Return (x, y) of the center of cell containing provided text 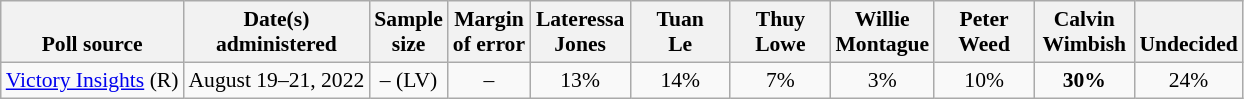
PeterWeed (984, 32)
Poll source (92, 32)
13% (580, 80)
24% (1188, 80)
– (489, 80)
TuanLe (680, 32)
ThuyLowe (780, 32)
10% (984, 80)
– (LV) (408, 80)
Undecided (1188, 32)
3% (882, 80)
7% (780, 80)
Samplesize (408, 32)
Date(s)administered (276, 32)
August 19–21, 2022 (276, 80)
Marginof error (489, 32)
Victory Insights (R) (92, 80)
LateressaJones (580, 32)
CalvinWimbish (1084, 32)
WillieMontague (882, 32)
14% (680, 80)
30% (1084, 80)
